Search for the cell housing the specified text and yield its [x, y] center coordinate. 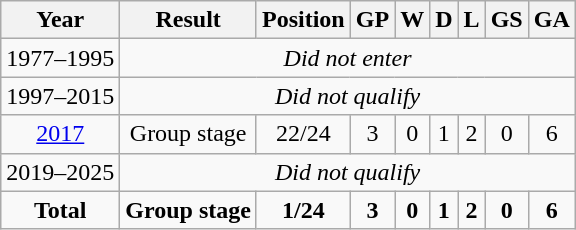
GS [506, 20]
1/24 [303, 210]
D [444, 20]
Total [60, 210]
1997–2015 [60, 96]
Result [188, 20]
GA [552, 20]
L [472, 20]
GP [372, 20]
Position [303, 20]
2019–2025 [60, 172]
Did not enter [348, 58]
W [412, 20]
Year [60, 20]
2017 [60, 134]
1977–1995 [60, 58]
22/24 [303, 134]
